Return the (x, y) coordinate for the center point of the cell that contains the specified text.  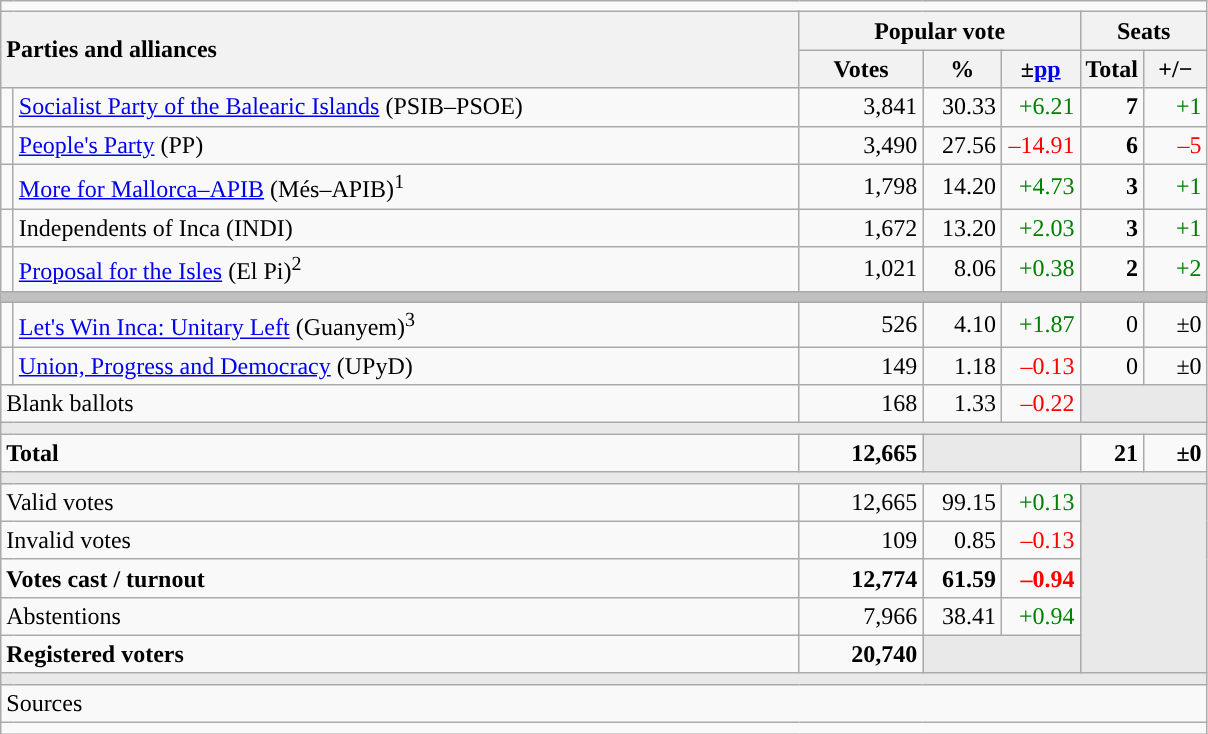
149 (861, 366)
+2 (1176, 270)
Valid votes (400, 502)
+4.73 (1040, 186)
20,740 (861, 654)
Union, Progress and Democracy (UPyD) (406, 366)
3,841 (861, 107)
More for Mallorca–APIB (Més–APIB)1 (406, 186)
–0.22 (1040, 404)
–0.94 (1040, 578)
2 (1112, 270)
Proposal for the Isles (El Pi)2 (406, 270)
Let's Win Inca: Unitary Left (Guanyem)3 (406, 324)
12,774 (861, 578)
7,966 (861, 616)
6 (1112, 145)
–14.91 (1040, 145)
+0.38 (1040, 270)
1,798 (861, 186)
1,021 (861, 270)
14.20 (962, 186)
+2.03 (1040, 228)
Seats (1144, 31)
99.15 (962, 502)
13.20 (962, 228)
0.85 (962, 540)
3,490 (861, 145)
Votes (861, 69)
1.18 (962, 366)
109 (861, 540)
+/− (1176, 69)
–5 (1176, 145)
38.41 (962, 616)
526 (861, 324)
4.10 (962, 324)
1,672 (861, 228)
7 (1112, 107)
1.33 (962, 404)
168 (861, 404)
Sources (604, 704)
Popular vote (940, 31)
Abstentions (400, 616)
+1.87 (1040, 324)
Registered voters (400, 654)
+6.21 (1040, 107)
+0.94 (1040, 616)
People's Party (PP) (406, 145)
30.33 (962, 107)
Parties and alliances (400, 50)
61.59 (962, 578)
Socialist Party of the Balearic Islands (PSIB–PSOE) (406, 107)
Invalid votes (400, 540)
% (962, 69)
+0.13 (1040, 502)
Independents of Inca (INDI) (406, 228)
Blank ballots (400, 404)
27.56 (962, 145)
21 (1112, 453)
Votes cast / turnout (400, 578)
±pp (1040, 69)
8.06 (962, 270)
